Provide the [X, Y] coordinate of the cell's center where the given text is located.  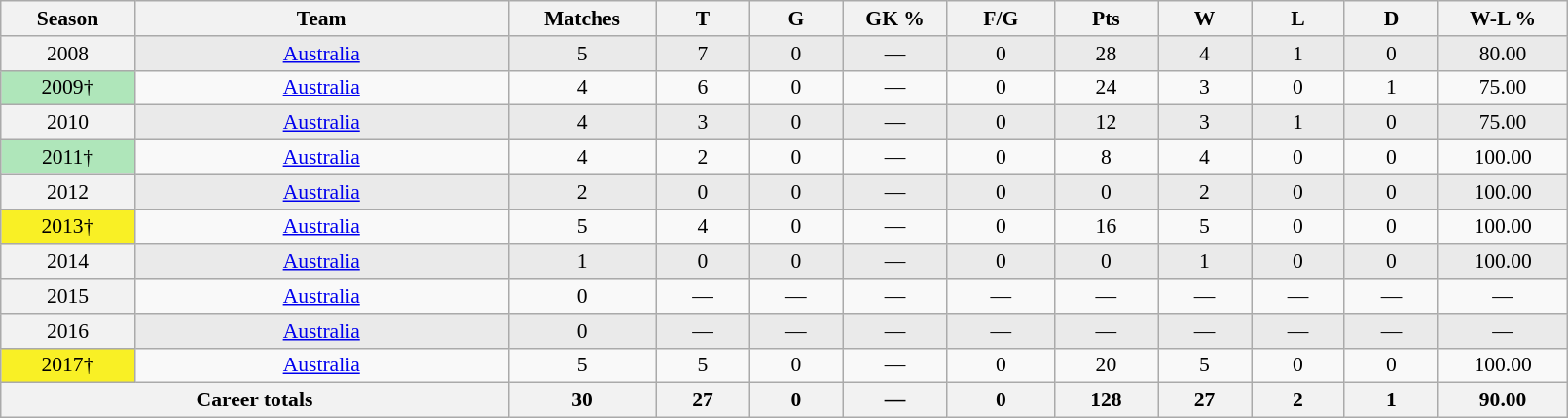
8 [1106, 158]
24 [1106, 88]
12 [1106, 123]
90.00 [1503, 400]
L [1298, 19]
28 [1106, 54]
Team [321, 19]
2011† [68, 158]
Matches [582, 19]
2016 [68, 331]
2013† [68, 227]
2008 [68, 54]
2009† [68, 88]
2012 [68, 192]
7 [703, 54]
2010 [68, 123]
6 [703, 88]
20 [1106, 365]
Career totals [255, 400]
T [703, 19]
F/G [1001, 19]
16 [1106, 227]
Season [68, 19]
2017† [68, 365]
W [1205, 19]
2014 [68, 262]
2015 [68, 296]
G [796, 19]
128 [1106, 400]
30 [582, 400]
80.00 [1503, 54]
D [1391, 19]
W-L % [1503, 19]
GK % [895, 19]
Pts [1106, 19]
